Return the [x, y] coordinate for the center point of the cell that contains the specified text.  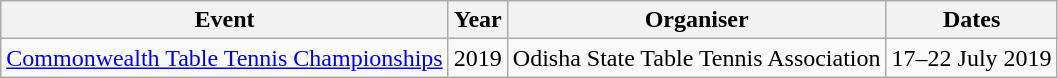
Year [478, 20]
17–22 July 2019 [972, 58]
Event [224, 20]
Organiser [696, 20]
Dates [972, 20]
Odisha State Table Tennis Association [696, 58]
Commonwealth Table Tennis Championships [224, 58]
2019 [478, 58]
